Capture the cell that displays the provided text and extract its (x, y) central coordinate. 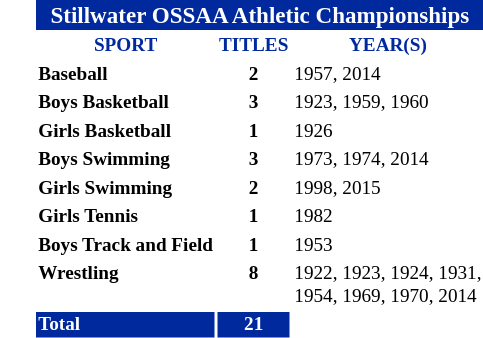
Girls Tennis (126, 217)
21 (253, 325)
1926 (388, 131)
Total (126, 325)
8 (253, 285)
Boys Track and Field (126, 245)
1923, 1959, 1960 (388, 103)
YEAR(S) (388, 46)
SPORT (126, 46)
1957, 2014 (388, 75)
TITLES (253, 46)
1973, 1974, 2014 (388, 160)
Girls Basketball (126, 131)
Stillwater OSSAA Athletic Championships (260, 15)
1922, 1923, 1924, 1931, 1954, 1969, 1970, 2014 (388, 285)
Baseball (126, 75)
Wrestling (126, 285)
1953 (388, 245)
Girls Swimming (126, 189)
1998, 2015 (388, 189)
Boys Swimming (126, 160)
Boys Basketball (126, 103)
1982 (388, 217)
